Pinpoint the cell where the given text exists, returning its [x, y] midpoint coordinate. 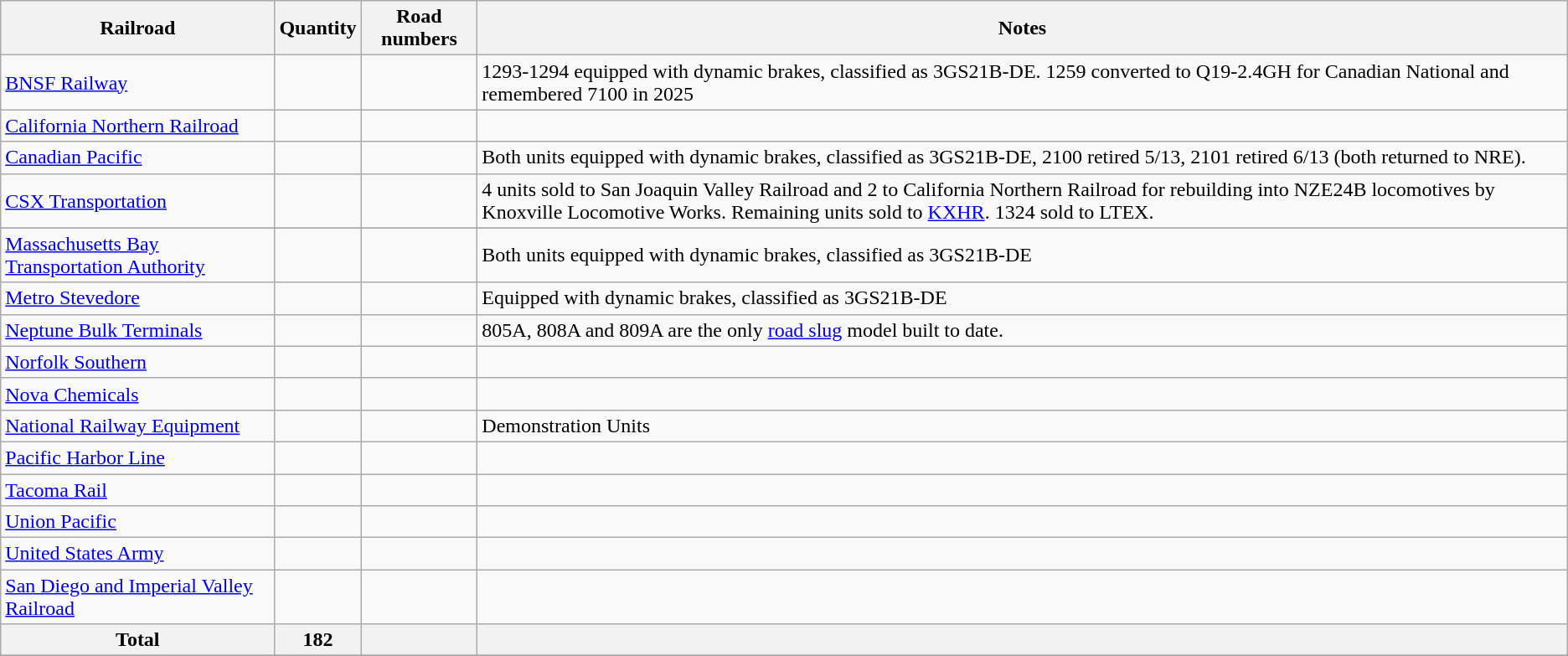
Nova Chemicals [137, 394]
Neptune Bulk Terminals [137, 330]
CSX Transportation [137, 201]
Demonstration Units [1022, 426]
BNSF Railway [137, 82]
Both units equipped with dynamic brakes, classified as 3GS21B-DE [1022, 255]
Union Pacific [137, 522]
805A, 808A and 809A are the only road slug model built to date. [1022, 330]
Massachusetts Bay Transportation Authority [137, 255]
Equipped with dynamic brakes, classified as 3GS21B-DE [1022, 298]
1293-1294 equipped with dynamic brakes, classified as 3GS21B-DE. 1259 converted to Q19-2.4GH for Canadian National and remembered 7100 in 2025 [1022, 82]
Quantity [318, 28]
United States Army [137, 554]
National Railway Equipment [137, 426]
California Northern Railroad [137, 126]
Both units equipped with dynamic brakes, classified as 3GS21B-DE, 2100 retired 5/13, 2101 retired 6/13 (both returned to NRE). [1022, 158]
San Diego and Imperial Valley Railroad [137, 597]
Road numbers [419, 28]
Total [137, 640]
Canadian Pacific [137, 158]
Tacoma Rail [137, 490]
Metro Stevedore [137, 298]
182 [318, 640]
Pacific Harbor Line [137, 457]
Railroad [137, 28]
Norfolk Southern [137, 362]
Notes [1022, 28]
